Output the [x, y] coordinate of the center of the cell containing the given text.  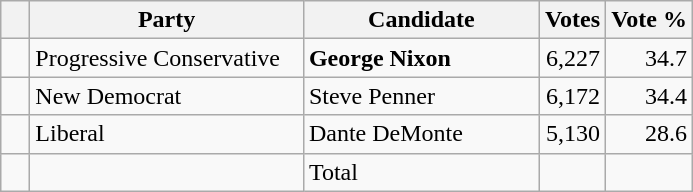
6,172 [572, 96]
Liberal [167, 134]
Total [421, 172]
Candidate [421, 20]
Votes [572, 20]
George Nixon [421, 58]
Vote % [650, 20]
Party [167, 20]
34.4 [650, 96]
28.6 [650, 134]
5,130 [572, 134]
New Democrat [167, 96]
6,227 [572, 58]
Dante DeMonte [421, 134]
34.7 [650, 58]
Steve Penner [421, 96]
Progressive Conservative [167, 58]
